Scan for the cell matching the given text and deliver its [X, Y] coordinate at center. 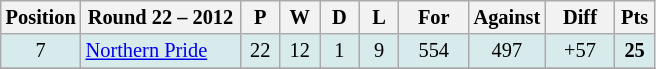
+57 [580, 51]
1 [340, 51]
For [434, 17]
7 [41, 51]
554 [434, 51]
L [379, 17]
25 [635, 51]
W [300, 17]
Diff [580, 17]
Round 22 – 2012 [161, 17]
D [340, 17]
22 [260, 51]
Pts [635, 17]
Against [508, 17]
P [260, 17]
9 [379, 51]
Position [41, 17]
497 [508, 51]
Northern Pride [161, 51]
12 [300, 51]
